Locate the cell with the specified text and output its (x, y) center coordinate. 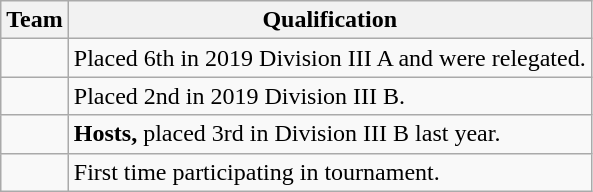
Qualification (330, 20)
Team (35, 20)
Hosts, placed 3rd in Division III B last year. (330, 134)
Placed 2nd in 2019 Division III B. (330, 96)
First time participating in tournament. (330, 172)
Placed 6th in 2019 Division III A and were relegated. (330, 58)
